Extract the [x, y] coordinate from the center of the cell holding the provided text.  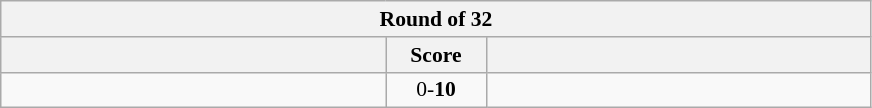
Round of 32 [436, 19]
Score [436, 55]
0-10 [436, 90]
